Return [X, Y] of the center of cell containing provided text 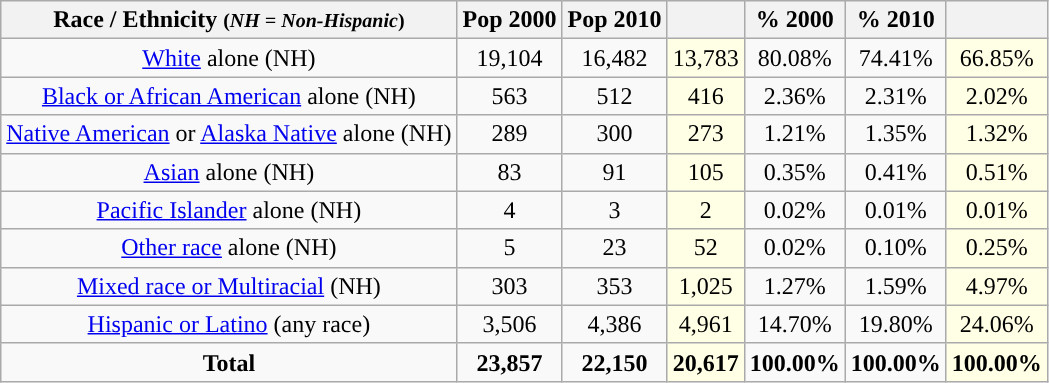
105 [706, 172]
Pop 2010 [614, 20]
0.41% [896, 172]
2.02% [996, 96]
Pacific Islander alone (NH) [229, 210]
1.59% [896, 286]
Hispanic or Latino (any race) [229, 324]
1.21% [794, 134]
303 [510, 286]
19,104 [510, 58]
2 [706, 210]
% 2010 [896, 20]
16,482 [614, 58]
24.06% [996, 324]
289 [510, 134]
Total [229, 362]
3,506 [510, 324]
Black or African American alone (NH) [229, 96]
Asian alone (NH) [229, 172]
23 [614, 248]
1.32% [996, 134]
4 [510, 210]
% 2000 [794, 20]
512 [614, 96]
2.31% [896, 96]
1.35% [896, 134]
19.80% [896, 324]
23,857 [510, 362]
4,961 [706, 324]
Other race alone (NH) [229, 248]
300 [614, 134]
563 [510, 96]
White alone (NH) [229, 58]
4.97% [996, 286]
Pop 2000 [510, 20]
5 [510, 248]
Native American or Alaska Native alone (NH) [229, 134]
0.35% [794, 172]
3 [614, 210]
Mixed race or Multiracial (NH) [229, 286]
0.51% [996, 172]
91 [614, 172]
20,617 [706, 362]
416 [706, 96]
1,025 [706, 286]
0.10% [896, 248]
83 [510, 172]
66.85% [996, 58]
14.70% [794, 324]
80.08% [794, 58]
353 [614, 286]
1.27% [794, 286]
74.41% [896, 58]
4,386 [614, 324]
273 [706, 134]
2.36% [794, 96]
Race / Ethnicity (NH = Non-Hispanic) [229, 20]
52 [706, 248]
22,150 [614, 362]
13,783 [706, 58]
0.25% [996, 248]
